Capture the cell that displays the provided text and extract its [x, y] central coordinate. 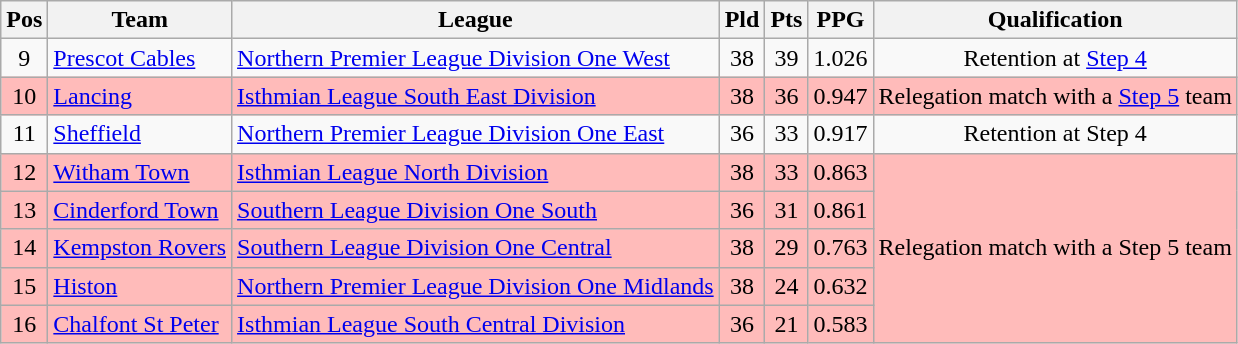
16 [24, 324]
Isthmian League North Division [476, 172]
Isthmian League South East Division [476, 96]
24 [786, 286]
Prescot Cables [140, 58]
0.917 [840, 134]
0.863 [840, 172]
14 [24, 248]
League [476, 20]
Histon [140, 286]
11 [24, 134]
Chalfont St Peter [140, 324]
Isthmian League South Central Division [476, 324]
1.026 [840, 58]
Cinderford Town [140, 210]
0.583 [840, 324]
PPG [840, 20]
Southern League Division One Central [476, 248]
Kempston Rovers [140, 248]
9 [24, 58]
31 [786, 210]
Northern Premier League Division One East [476, 134]
Pos [24, 20]
Lancing [140, 96]
Sheffield [140, 134]
13 [24, 210]
0.947 [840, 96]
Pld [742, 20]
21 [786, 324]
Pts [786, 20]
Northern Premier League Division One Midlands [476, 286]
Southern League Division One South [476, 210]
Team [140, 20]
0.763 [840, 248]
39 [786, 58]
Witham Town [140, 172]
0.861 [840, 210]
10 [24, 96]
Qualification [1055, 20]
12 [24, 172]
0.632 [840, 286]
15 [24, 286]
29 [786, 248]
Northern Premier League Division One West [476, 58]
